Return (X, Y) of the center of cell containing provided text 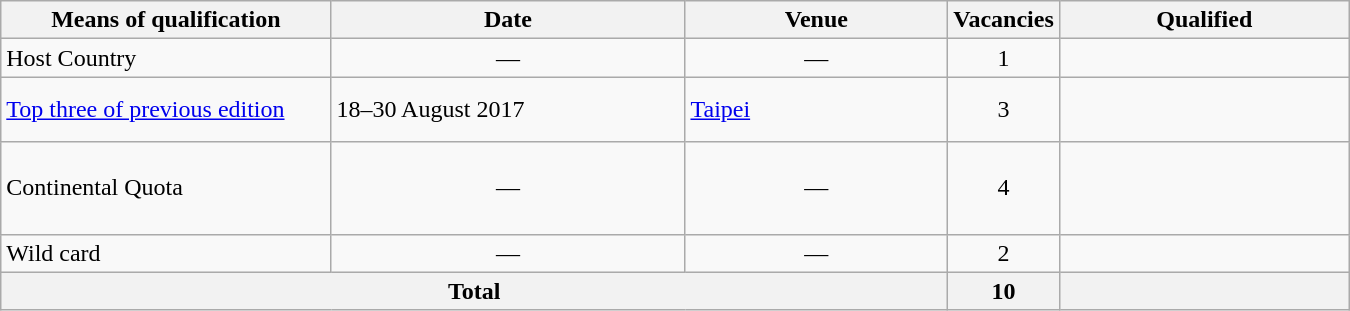
Venue (816, 20)
1 (1004, 58)
Means of qualification (166, 20)
4 (1004, 188)
Wild card (166, 253)
3 (1004, 110)
Top three of previous edition (166, 110)
Total (474, 291)
Date (508, 20)
18–30 August 2017 (508, 110)
Qualified (1204, 20)
Host Country (166, 58)
2 (1004, 253)
Continental Quota (166, 188)
Taipei (816, 110)
10 (1004, 291)
Vacancies (1004, 20)
